Find where the given text appears and provide that cell's center as [x, y] coordinate. 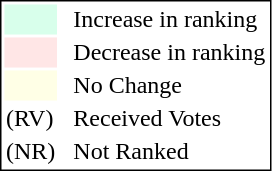
(NR) [30, 151]
No Change [170, 85]
Increase in ranking [170, 19]
(RV) [30, 119]
Received Votes [170, 119]
Decrease in ranking [170, 53]
Not Ranked [170, 151]
